Detect which cell encompasses the target text, then output its (x, y) center coordinate. 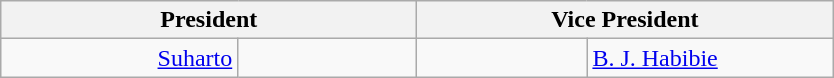
B. J. Habibie (710, 58)
President (209, 20)
Suharto (120, 58)
Vice President (625, 20)
